Determine the (X, Y) coordinate at the center of the cell enclosing the given text.  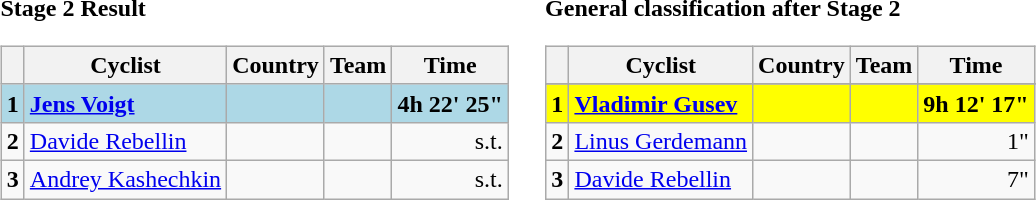
Vladimir Gusev (661, 103)
7" (976, 179)
Jens Voigt (125, 103)
Andrey Kashechkin (125, 179)
1" (976, 141)
9h 12' 17" (976, 103)
Linus Gerdemann (661, 141)
4h 22' 25" (450, 103)
